Return (X, Y) of the center of cell containing provided text 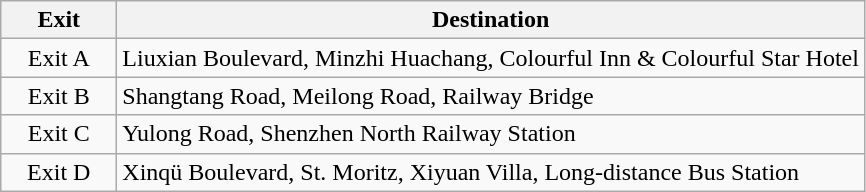
Xinqü Boulevard, St. Moritz, Xiyuan Villa, Long-distance Bus Station (491, 172)
Exit A (59, 58)
Destination (491, 20)
Shangtang Road, Meilong Road, Railway Bridge (491, 96)
Yulong Road, Shenzhen North Railway Station (491, 134)
Exit (59, 20)
Exit D (59, 172)
Exit C (59, 134)
Exit B (59, 96)
Liuxian Boulevard, Minzhi Huachang, Colourful Inn & Colourful Star Hotel (491, 58)
